Pinpoint the cell where the given text exists, returning its [X, Y] midpoint coordinate. 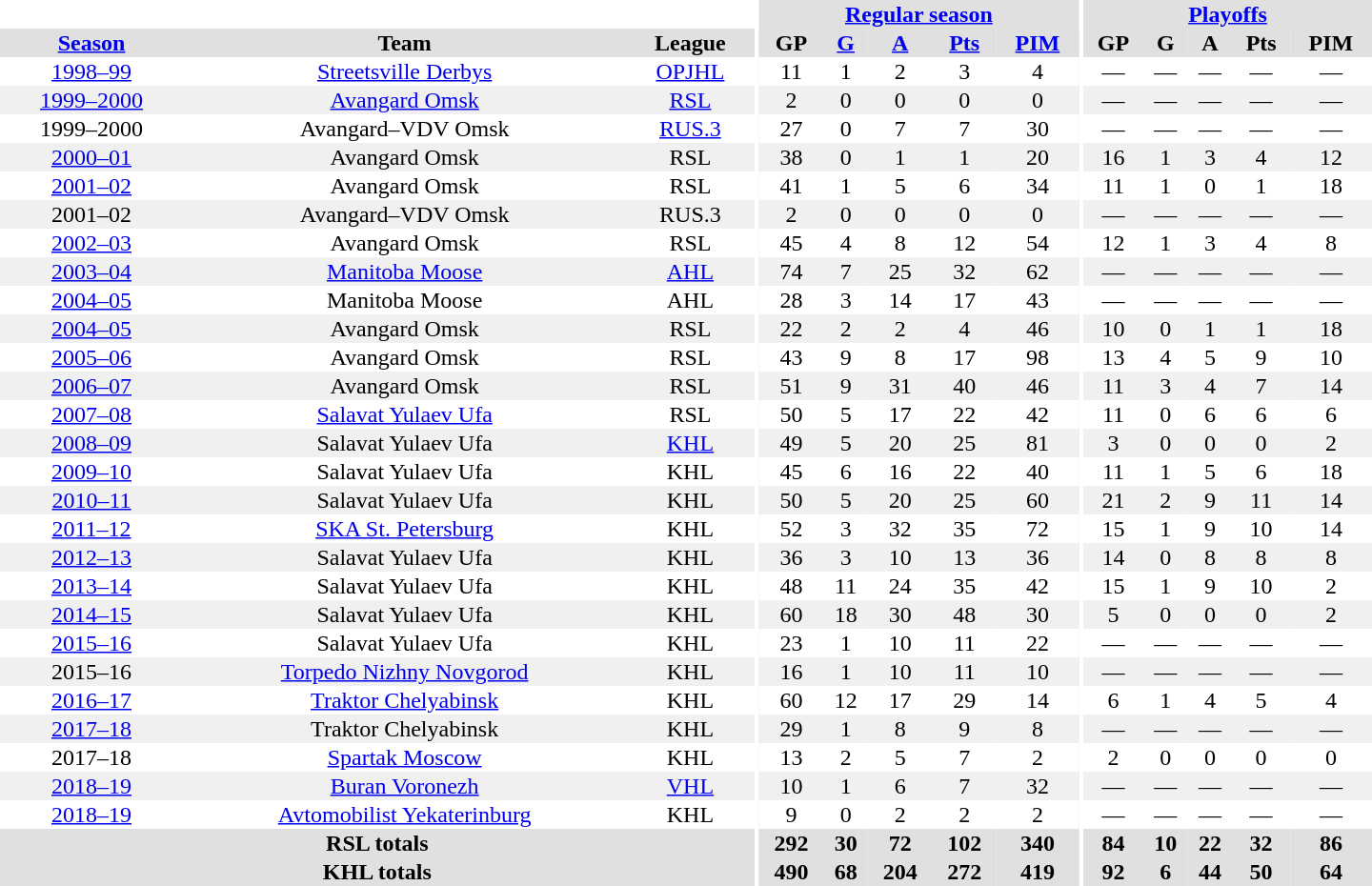
Season [91, 43]
51 [791, 386]
98 [1038, 357]
Playoffs [1227, 14]
24 [899, 586]
31 [899, 386]
81 [1038, 443]
Torpedo Nizhny Novgorod [404, 672]
SKA St. Petersburg [404, 529]
292 [791, 843]
Streetsville Derbys [404, 71]
272 [964, 872]
2014–15 [91, 614]
41 [791, 186]
92 [1113, 872]
2013–14 [91, 586]
38 [791, 157]
23 [791, 643]
2006–07 [91, 386]
Team [404, 43]
Buran Voronezh [404, 786]
2007–08 [91, 414]
21 [1113, 500]
KHL totals [377, 872]
2008–09 [91, 443]
102 [964, 843]
Avtomobilist Yekaterinburg [404, 815]
64 [1331, 872]
52 [791, 529]
2000–01 [91, 157]
34 [1038, 186]
2012–13 [91, 557]
68 [846, 872]
League [690, 43]
54 [1038, 243]
Regular season [918, 14]
84 [1113, 843]
Spartak Moscow [404, 757]
2010–11 [91, 500]
2016–17 [91, 700]
RSL totals [377, 843]
340 [1038, 843]
44 [1210, 872]
27 [791, 129]
2009–10 [91, 472]
49 [791, 443]
VHL [690, 786]
490 [791, 872]
204 [899, 872]
62 [1038, 272]
86 [1331, 843]
2002–03 [91, 243]
1998–99 [91, 71]
2005–06 [91, 357]
2003–04 [91, 272]
419 [1038, 872]
2011–12 [91, 529]
74 [791, 272]
28 [791, 300]
OPJHL [690, 71]
